Find where the given text appears and provide that cell's center as (X, Y) coordinate. 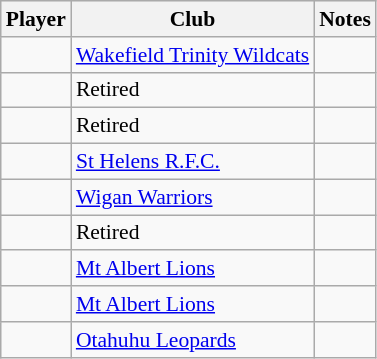
Club (192, 19)
Player (36, 19)
Otahuhu Leopards (192, 340)
Wakefield Trinity Wildcats (192, 55)
St Helens R.F.C. (192, 162)
Notes (345, 19)
Wigan Warriors (192, 197)
